Find where the given text appears and provide that cell's center as [x, y] coordinate. 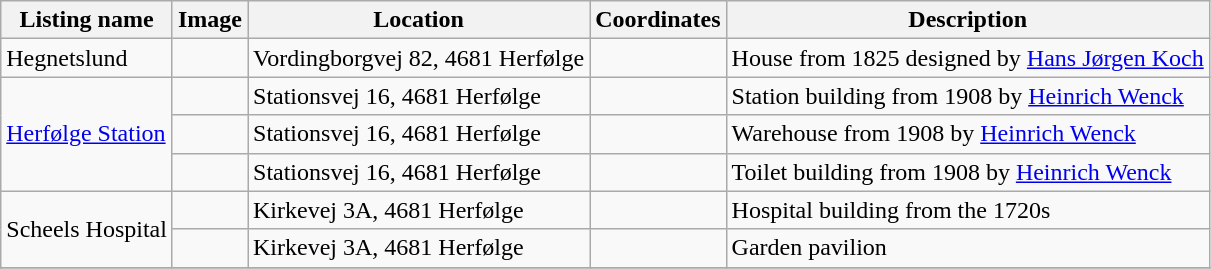
Coordinates [658, 20]
Station building from 1908 by Heinrich Wenck [968, 96]
Warehouse from 1908 by Heinrich Wenck [968, 134]
Scheels Hospital [87, 229]
Location [419, 20]
House from 1825 designed by Hans Jørgen Koch [968, 58]
Description [968, 20]
Garden pavilion [968, 248]
Listing name [87, 20]
Hegnetslund [87, 58]
Hospital building from the 1720s [968, 210]
Vordingborgvej 82, 4681 Herfølge [419, 58]
Toilet building from 1908 by Heinrich Wenck [968, 172]
Image [210, 20]
Herfølge Station [87, 134]
